Identify which cell holds the provided text, then report its (X, Y) central coordinate. 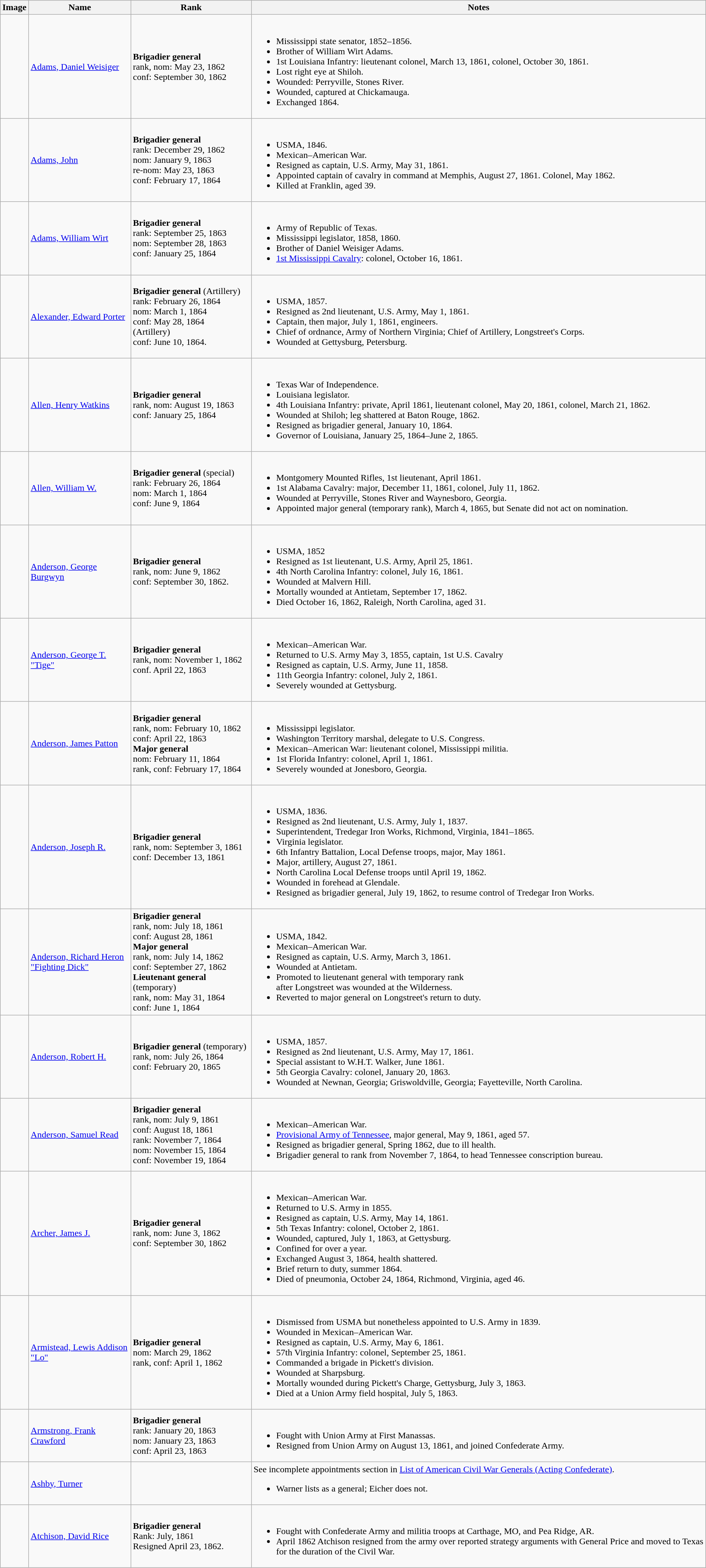
Brigadier generalrank: January 20, 1863nom: January 23, 1863conf: April 23, 1863 (191, 1436)
Brigadier generalrank, nom: February 10, 1862conf: April 22, 1863Major generalnom: February 11, 1864rank, conf: February 17, 1864 (191, 743)
Fought with Union Army at First Manassas.Resigned from Union Army on August 13, 1861, and joined Confederate Army. (479, 1436)
Brigadier generalrank, nom: July 9, 1861conf: August 18, 1861rank: November 7, 1864nom: November 15, 1864conf: November 19, 1864 (191, 1135)
See incomplete appointments section in List of American Civil War Generals (Acting Confederate).Warner lists as a general; Eicher does not. (479, 1484)
Anderson, Samuel Read (80, 1135)
Anderson, Richard Heron"Fighting Dick" (80, 962)
Brigadier generalrank, nom: November 1, 1862conf. April 22, 1863 (191, 660)
Brigadier generalRank: July, 1861 Resigned April 23, 1862. (191, 1536)
Anderson, Robert H. (80, 1056)
Brigadier general (Artillery)rank: February 26, 1864nom: March 1, 1864conf: May 28, 1864(Artillery)conf: June 10, 1864. (191, 317)
Allen, William W. (80, 488)
Notes (479, 8)
Brigadier generalrank, nom: June 3, 1862conf: September 30, 1862 (191, 1233)
Brigadier generalnom: March 29, 1862rank, conf: April 1, 1862 (191, 1352)
Adams, William Wirt (80, 238)
Adams, Daniel Weisiger (80, 66)
Anderson, George Burgwyn (80, 571)
Brigadier generalrank, nom: June 9, 1862conf: September 30, 1862. (191, 571)
Brigadier generalrank, nom: May 23, 1862conf: September 30, 1862 (191, 66)
Alexander, Edward Porter (80, 317)
Brigadier generalrank: December 29, 1862nom: January 9, 1863re-nom: May 23, 1863conf: February 17, 1864 (191, 160)
Anderson, George T. "Tige" (80, 660)
Armstrong, Frank Crawford (80, 1436)
Brigadier general (special)rank: February 26, 1864nom: March 1, 1864conf: June 9, 1864 (191, 488)
Anderson, Joseph R. (80, 847)
Brigadier generalrank: September 25, 1863nom: September 28, 1863conf: January 25, 1864 (191, 238)
Brigadier generalrank, nom: August 19, 1863conf: January 25, 1864 (191, 405)
Allen, Henry Watkins (80, 405)
Name (80, 8)
Brigadier generalrank, nom: September 3, 1861conf: December 13, 1861 (191, 847)
Anderson, James Patton (80, 743)
Atchison, David Rice (80, 1536)
Rank (191, 8)
Brigadier general (temporary)rank, nom: July 26, 1864conf: February 20, 1865 (191, 1056)
Image (14, 8)
Armistead, Lewis Addison "Lo" (80, 1352)
Ashby, Turner (80, 1484)
Army of Republic of Texas.Mississippi legislator, 1858, 1860.Brother of Daniel Weisiger Adams.1st Mississippi Cavalry: colonel, October 16, 1861. (479, 238)
Archer, James J. (80, 1233)
Adams, John (80, 160)
